Pinpoint the cell where the given text exists, returning its (x, y) midpoint coordinate. 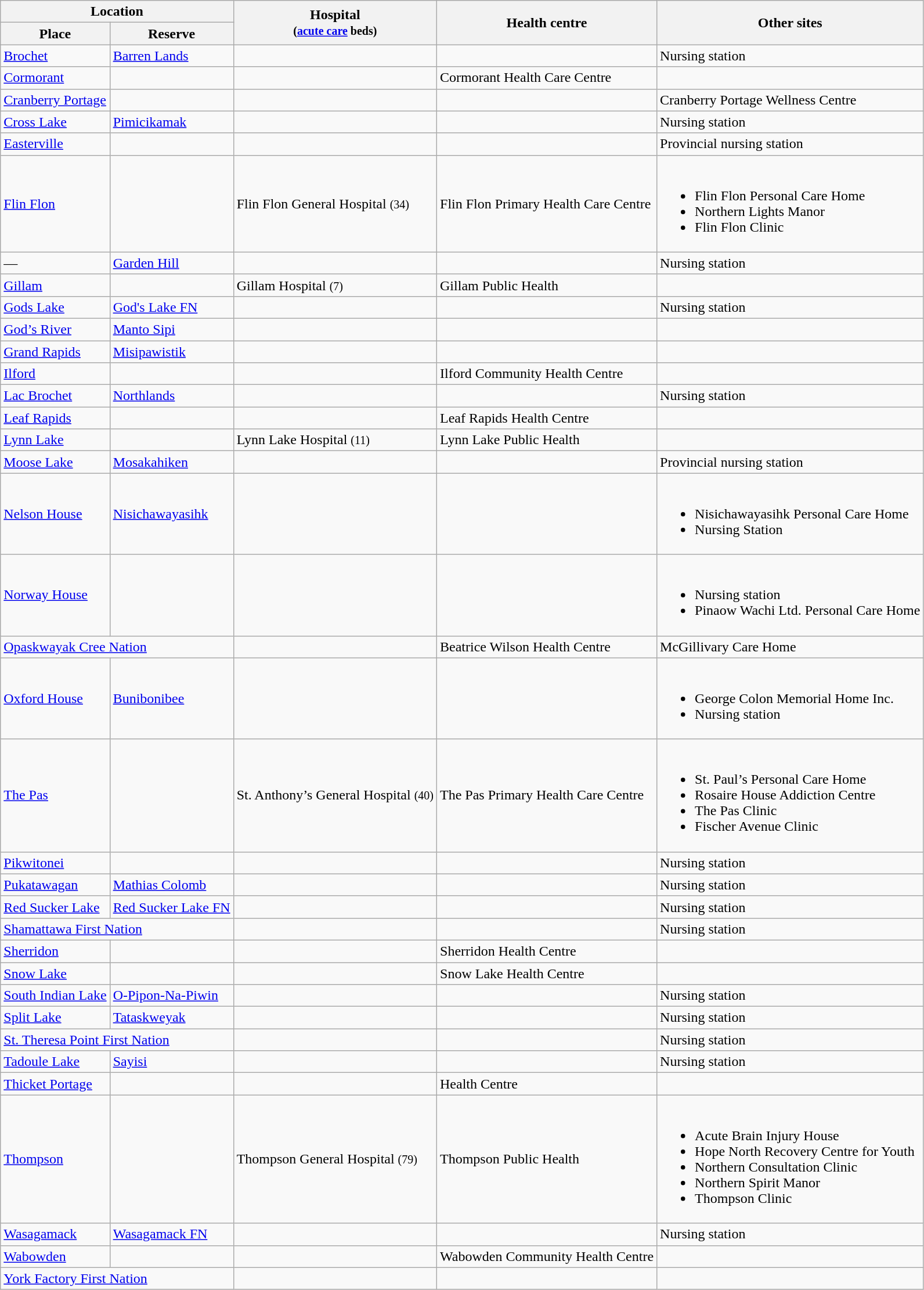
Pimicikamak (172, 122)
Red Sucker Lake (55, 907)
Sherridon Health Centre (547, 951)
South Indian Lake (55, 996)
Sayisi (172, 1062)
Hospital(acute care beds) (335, 23)
Wabowden (55, 1256)
Shamattawa First Nation (117, 929)
Thompson General Hospital (79) (335, 1159)
Nisichawayasihk Personal Care HomeNursing Station (791, 514)
Location (117, 12)
Acute Brain Injury HouseHope North Recovery Centre for YouthNorthern Consultation ClinicNorthern Spirit ManorThompson Clinic (791, 1159)
Flin Flon (55, 203)
George Colon Memorial Home Inc.Nursing station (791, 698)
Cranberry Portage Wellness Centre (791, 100)
Place (55, 34)
Gillam Public Health (547, 285)
Brochet (55, 56)
Norway House (55, 595)
Health Centre (547, 1084)
Red Sucker Lake FN (172, 907)
Cross Lake (55, 122)
Wabowden Community Health Centre (547, 1256)
St. Paul’s Personal Care HomeRosaire House Addiction CentreThe Pas ClinicFischer Avenue Clinic (791, 795)
Snow Lake (55, 974)
Pikwitonei (55, 863)
Nisichawayasihk (172, 514)
Flin Flon Personal Care HomeNorthern Lights ManorFlin Flon Clinic (791, 203)
Ilford Community Health Centre (547, 374)
St. Theresa Point First Nation (117, 1040)
Barren Lands (172, 56)
Opaskwayak Cree Nation (117, 647)
Wasagamack FN (172, 1234)
Pukatawagan (55, 885)
St. Anthony’s General Hospital (40) (335, 795)
The Pas Primary Health Care Centre (547, 795)
Health centre (547, 23)
Gods Lake (55, 307)
York Factory First Nation (117, 1278)
Gillam (55, 285)
Thompson Public Health (547, 1159)
Easterville (55, 144)
O-Pipon-Na-Piwin (172, 996)
Other sites (791, 23)
Lac Brochet (55, 396)
Cormorant (55, 78)
Nursing stationPinaow Wachi Ltd. Personal Care Home (791, 595)
Grand Rapids (55, 351)
Lynn Lake Hospital (11) (335, 440)
God's Lake FN (172, 307)
Moose Lake (55, 462)
Misipawistik (172, 351)
Thompson (55, 1159)
Cormorant Health Care Centre (547, 78)
God’s River (55, 329)
Lynn Lake (55, 440)
Leaf Rapids Health Centre (547, 418)
Garden Hill (172, 263)
Wasagamack (55, 1234)
McGillivary Care Home (791, 647)
Tataskweyak (172, 1018)
Gillam Hospital (7) (335, 285)
Split Lake (55, 1018)
The Pas (55, 795)
Manto Sipi (172, 329)
Leaf Rapids (55, 418)
Beatrice Wilson Health Centre (547, 647)
Thicket Portage (55, 1084)
Reserve (172, 34)
Northlands (172, 396)
Flin Flon Primary Health Care Centre (547, 203)
— (55, 263)
Cranberry Portage (55, 100)
Ilford (55, 374)
Mosakahiken (172, 462)
Bunibonibee (172, 698)
Lynn Lake Public Health (547, 440)
Sherridon (55, 951)
Nelson House (55, 514)
Flin Flon General Hospital (34) (335, 203)
Mathias Colomb (172, 885)
Oxford House (55, 698)
Snow Lake Health Centre (547, 974)
Tadoule Lake (55, 1062)
